Return the [X, Y] coordinate for the center point of the cell that contains the specified text.  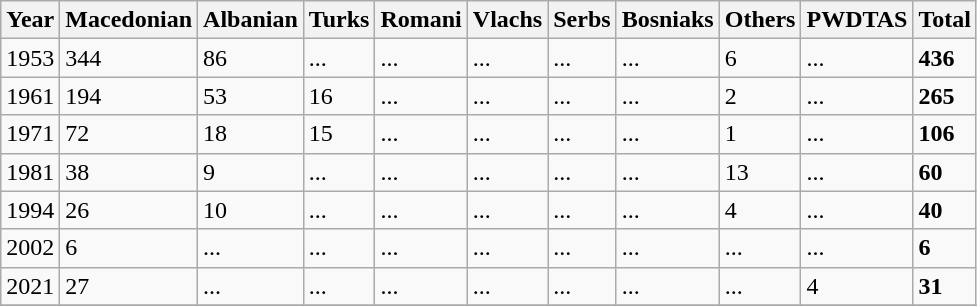
53 [251, 96]
2021 [30, 286]
1953 [30, 58]
Bosniaks [668, 20]
18 [251, 134]
16 [339, 96]
10 [251, 210]
40 [945, 210]
1961 [30, 96]
72 [129, 134]
60 [945, 172]
Year [30, 20]
1 [760, 134]
Turks [339, 20]
38 [129, 172]
PWDTAS [857, 20]
436 [945, 58]
344 [129, 58]
1971 [30, 134]
Albanian [251, 20]
Others [760, 20]
1994 [30, 210]
9 [251, 172]
Total [945, 20]
Serbs [582, 20]
86 [251, 58]
31 [945, 286]
26 [129, 210]
2 [760, 96]
13 [760, 172]
1981 [30, 172]
106 [945, 134]
Macedonian [129, 20]
194 [129, 96]
2002 [30, 248]
15 [339, 134]
265 [945, 96]
Vlachs [507, 20]
27 [129, 286]
Romani [421, 20]
